Extract the (x, y) coordinate from the center of the cell holding the provided text.  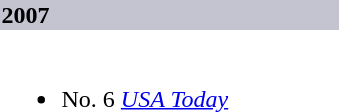
2007 (170, 15)
